Locate the cell with the specified text and output its (x, y) center coordinate. 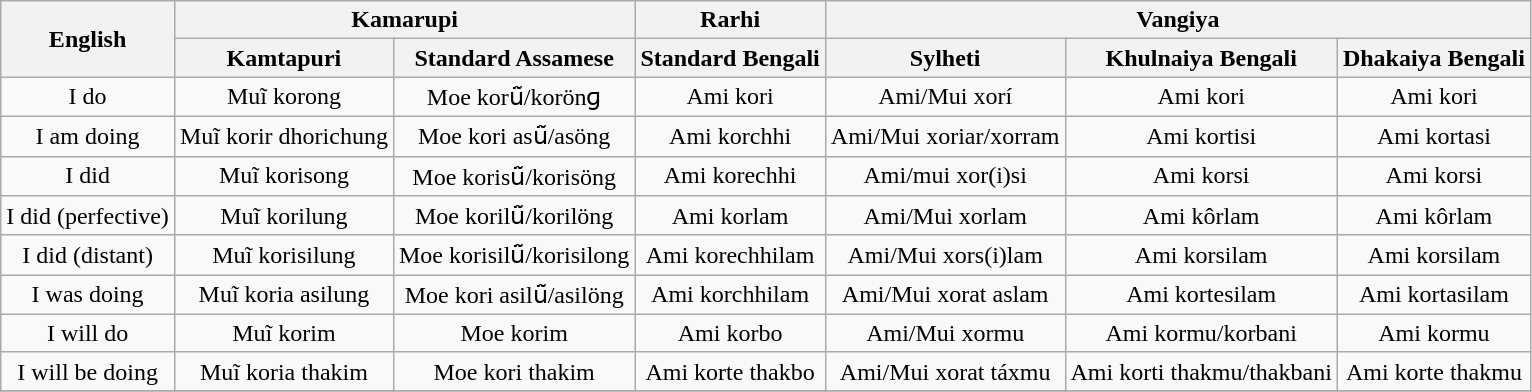
Moe korisilü̃/korisilong (514, 255)
Moe kori thakim (514, 371)
Muĩ korir dhorichung (284, 136)
Moe kori asilü̃/asilöng (514, 295)
I was doing (88, 295)
I do (88, 97)
Ami kortisi (1201, 136)
Ami/Mui xors(i)lam (945, 255)
Ami kortasilam (1434, 295)
Ami korbo (730, 333)
Ami korte thakbo (730, 371)
Muĩ korisilung (284, 255)
Ami kortesilam (1201, 295)
Ami kormu (1434, 333)
Ami/Mui xorí (945, 97)
Ami/Mui xorat aslam (945, 295)
Ami korlam (730, 216)
I am doing (88, 136)
I will do (88, 333)
Ami/Mui xorlam (945, 216)
Ami/Mui xorat táxmu (945, 371)
Muĩ korilung (284, 216)
Moe korisü̃/korisöng (514, 176)
Moe korim (514, 333)
I did (distant) (88, 255)
Kamarupi (404, 20)
Muĩ koria asilung (284, 295)
Muĩ koria thakim (284, 371)
I did (perfective) (88, 216)
Rarhi (730, 20)
Moe kori asü̃/asöng (514, 136)
Ami korchhi (730, 136)
Kamtapuri (284, 58)
Muĩ korim (284, 333)
Ami korechhilam (730, 255)
Standard Assamese (514, 58)
Vangiya (1178, 20)
Ami korte thakmu (1434, 371)
English (88, 39)
Ami kormu/korbani (1201, 333)
I did (88, 176)
Moe korü̃/korönɡ (514, 97)
Standard Bengali (730, 58)
Muĩ korisong (284, 176)
Ami/mui xor(i)si (945, 176)
Ami korti thakmu/thakbani (1201, 371)
Ami korchhilam (730, 295)
Moe korilü̃/korilöng (514, 216)
Ami korechhi (730, 176)
I will be doing (88, 371)
Sylheti (945, 58)
Khulnaiya Bengali (1201, 58)
Ami/Mui xormu (945, 333)
Ami kortasi (1434, 136)
Dhakaiya Bengali (1434, 58)
Ami/Mui xoriar/xorram (945, 136)
Muĩ korong (284, 97)
